Extract the [x, y] coordinate from the center of the cell holding the provided text.  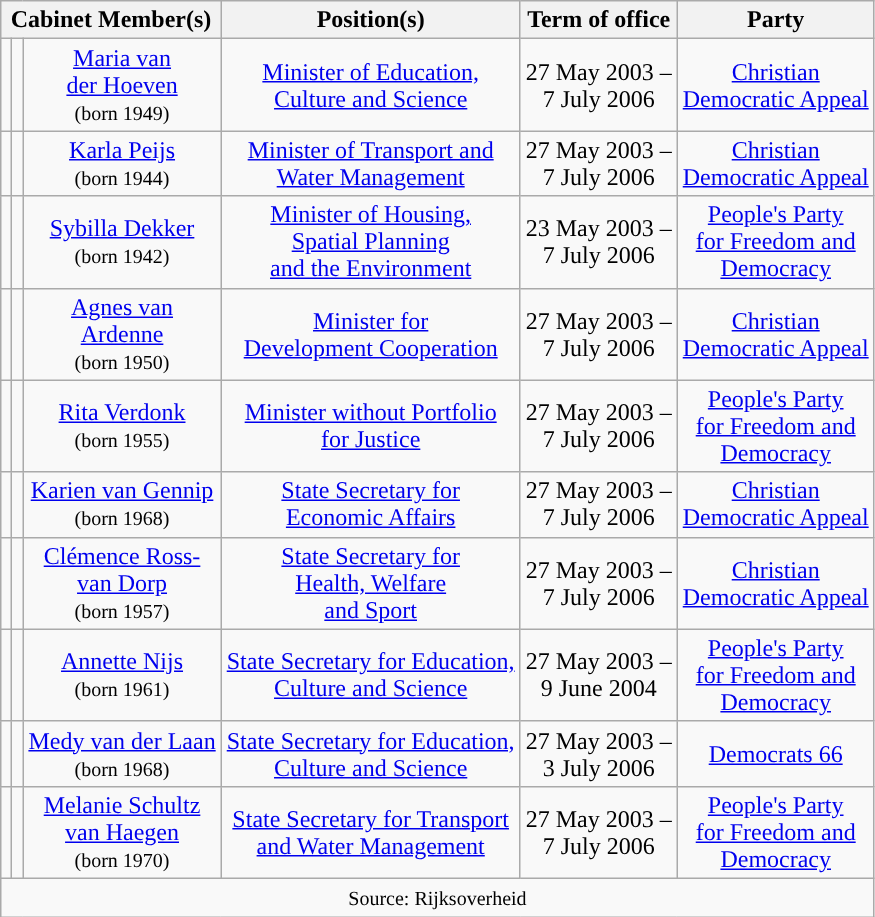
23 May 2003 – 7 July 2006 [598, 242]
Annette Nijs (born 1961) [122, 675]
Medy van der Laan (born 1968) [122, 754]
Clémence Ross-van Dorp (born 1957) [122, 583]
Source: Rijksoverheid [438, 897]
Term of office [598, 20]
Minister of Transport and Water Management [370, 164]
State Secretary for Transport and Water Management [370, 832]
Party [776, 20]
Maria van der Hoeven (born 1949) [122, 85]
Sybilla Dekker (born 1942) [122, 242]
27 May 2003 – 3 July 2006 [598, 754]
Minister for Development Cooperation [370, 334]
Minister of Education, Culture and Science [370, 85]
Minister of Housing, Spatial Planning and the Environment [370, 242]
Rita Verdonk (born 1955) [122, 426]
27 May 2003 – 9 June 2004 [598, 675]
State Secretary for Economic Affairs [370, 504]
State Secretary for Health, Welfare and Sport [370, 583]
Melanie Schultz van Haegen (born 1970) [122, 832]
Karla Peijs (born 1944) [122, 164]
Democrats 66 [776, 754]
Cabinet Member(s) [111, 20]
Karien van Gennip (born 1968) [122, 504]
Agnes van Ardenne (born 1950) [122, 334]
Position(s) [370, 20]
Minister without Portfolio for Justice [370, 426]
